Determine the [x, y] coordinate at the center of the cell enclosing the given text.  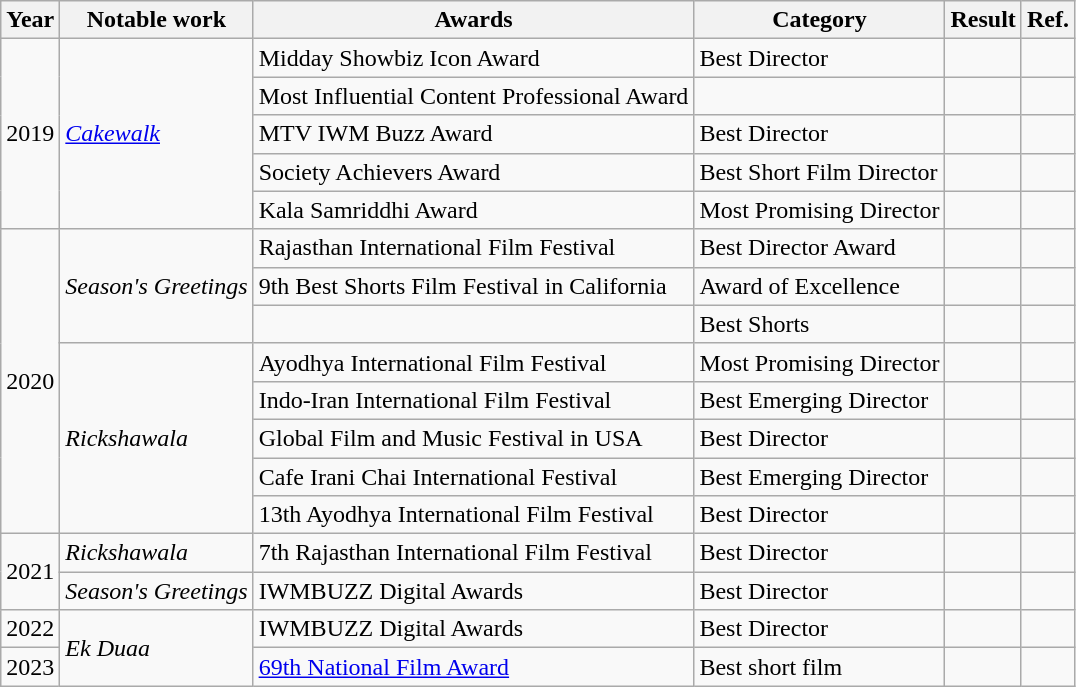
Notable work [156, 20]
Ek Duaa [156, 648]
Rajasthan International Film Festival [474, 248]
Society Achievers Award [474, 172]
Global Film and Music Festival in USA [474, 438]
Best Short Film Director [820, 172]
Year [30, 20]
Best Shorts [820, 324]
Ref. [1048, 20]
2019 [30, 134]
2022 [30, 629]
Indo-Iran International Film Festival [474, 400]
Cafe Irani Chai International Festival [474, 477]
7th Rajasthan International Film Festival [474, 553]
Best short film [820, 667]
9th Best Shorts Film Festival in California [474, 286]
Best Director Award [820, 248]
Kala Samriddhi Award [474, 210]
Category [820, 20]
MTV IWM Buzz Award [474, 134]
Award of Excellence [820, 286]
69th National Film Award [474, 667]
Cakewalk [156, 134]
13th Ayodhya International Film Festival [474, 515]
Midday Showbiz Icon Award [474, 58]
2023 [30, 667]
Awards [474, 20]
Most Influential Content Professional Award [474, 96]
Ayodhya International Film Festival [474, 362]
2020 [30, 381]
2021 [30, 572]
Result [983, 20]
